Extract the (X, Y) coordinate from the center of the cell holding the provided text.  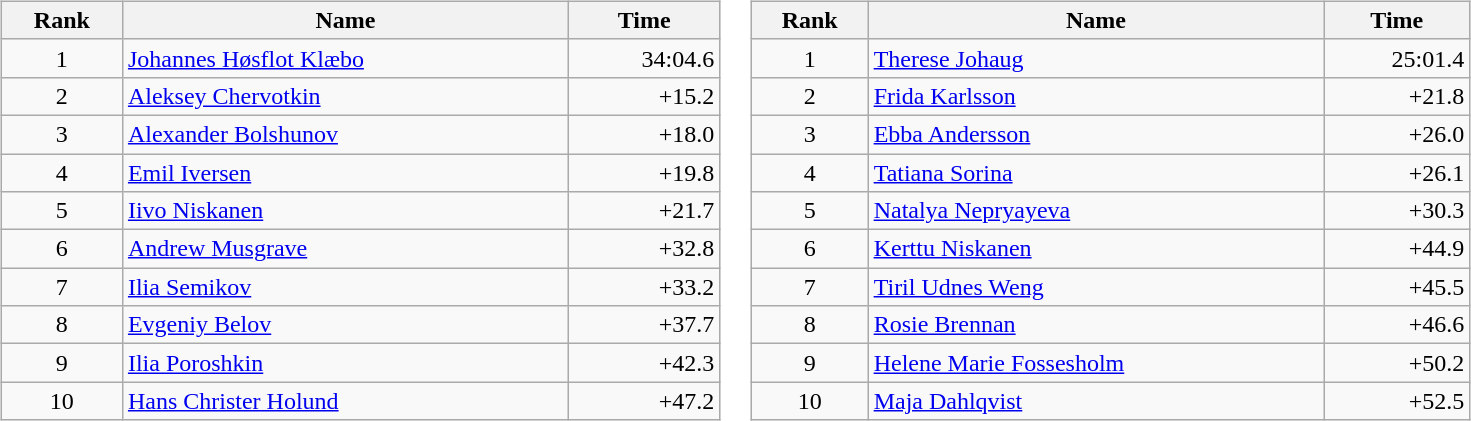
+15.2 (644, 96)
Frida Karlsson (1096, 96)
Kerttu Niskanen (1096, 249)
+21.8 (1397, 96)
+46.6 (1397, 325)
Therese Johaug (1096, 58)
+21.7 (644, 211)
+47.2 (644, 401)
Hans Christer Holund (345, 401)
+44.9 (1397, 249)
25:01.4 (1397, 58)
Andrew Musgrave (345, 249)
+33.2 (644, 287)
Iivo Niskanen (345, 211)
Alexander Bolshunov (345, 134)
Natalya Nepryayeva (1096, 211)
+26.0 (1397, 134)
+19.8 (644, 173)
+32.8 (644, 249)
Emil Iversen (345, 173)
Rosie Brennan (1096, 325)
+18.0 (644, 134)
+52.5 (1397, 401)
Maja Dahlqvist (1096, 401)
Helene Marie Fossesholm (1096, 363)
+42.3 (644, 363)
Evgeniy Belov (345, 325)
+37.7 (644, 325)
Tiril Udnes Weng (1096, 287)
Ilia Poroshkin (345, 363)
+50.2 (1397, 363)
Aleksey Chervotkin (345, 96)
Ebba Andersson (1096, 134)
+30.3 (1397, 211)
+45.5 (1397, 287)
34:04.6 (644, 58)
Johannes Høsflot Klæbo (345, 58)
Ilia Semikov (345, 287)
Tatiana Sorina (1096, 173)
+26.1 (1397, 173)
